Return [x, y] of the center of cell containing provided text 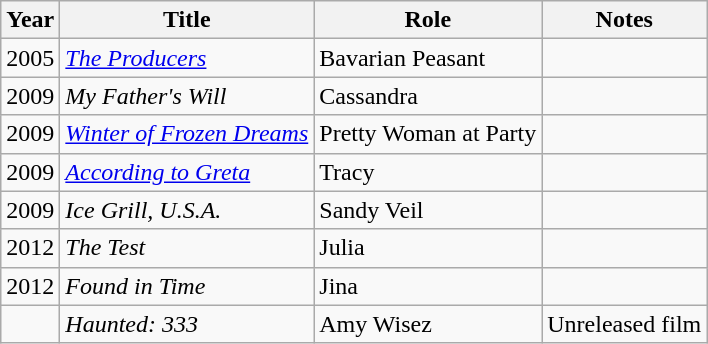
My Father's Will [187, 96]
Bavarian Peasant [428, 58]
The Producers [187, 58]
Role [428, 20]
According to Greta [187, 172]
Unreleased film [624, 324]
Ice Grill, U.S.A. [187, 210]
Tracy [428, 172]
Title [187, 20]
2005 [30, 58]
Amy Wisez [428, 324]
Jina [428, 286]
Found in Time [187, 286]
Year [30, 20]
The Test [187, 248]
Notes [624, 20]
Sandy Veil [428, 210]
Pretty Woman at Party [428, 134]
Haunted: 333 [187, 324]
Cassandra [428, 96]
Winter of Frozen Dreams [187, 134]
Julia [428, 248]
